Identify which cell holds the provided text, then report its (x, y) central coordinate. 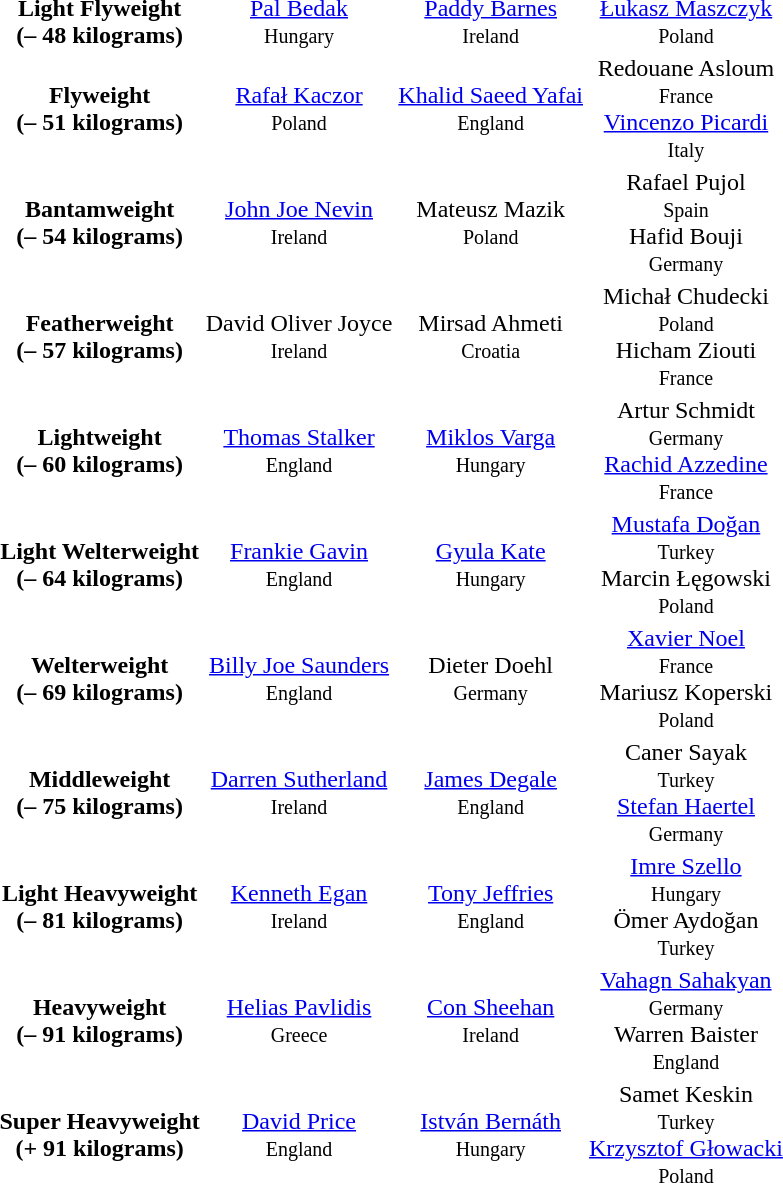
Frankie GavinEngland (299, 564)
John Joe NevinIreland (299, 222)
Gyula KateHungary (491, 564)
David Oliver JoyceIreland (299, 336)
Kenneth EganIreland (299, 906)
Tony JeffriesEngland (491, 906)
James DegaleEngland (491, 792)
Dieter DoehlGermany (491, 678)
Thomas StalkerEngland (299, 450)
Miklos VargaHungary (491, 450)
Darren SutherlandIreland (299, 792)
Mirsad AhmetiCroatia (491, 336)
Khalid Saeed YafaiEngland (491, 108)
Helias PavlidisGreece (299, 1020)
Billy Joe SaundersEngland (299, 678)
Con SheehanIreland (491, 1020)
Mateusz MazikPoland (491, 222)
Rafał KaczorPoland (299, 108)
